For the text-containing cell, return its midpoint in (x, y) coordinate format. 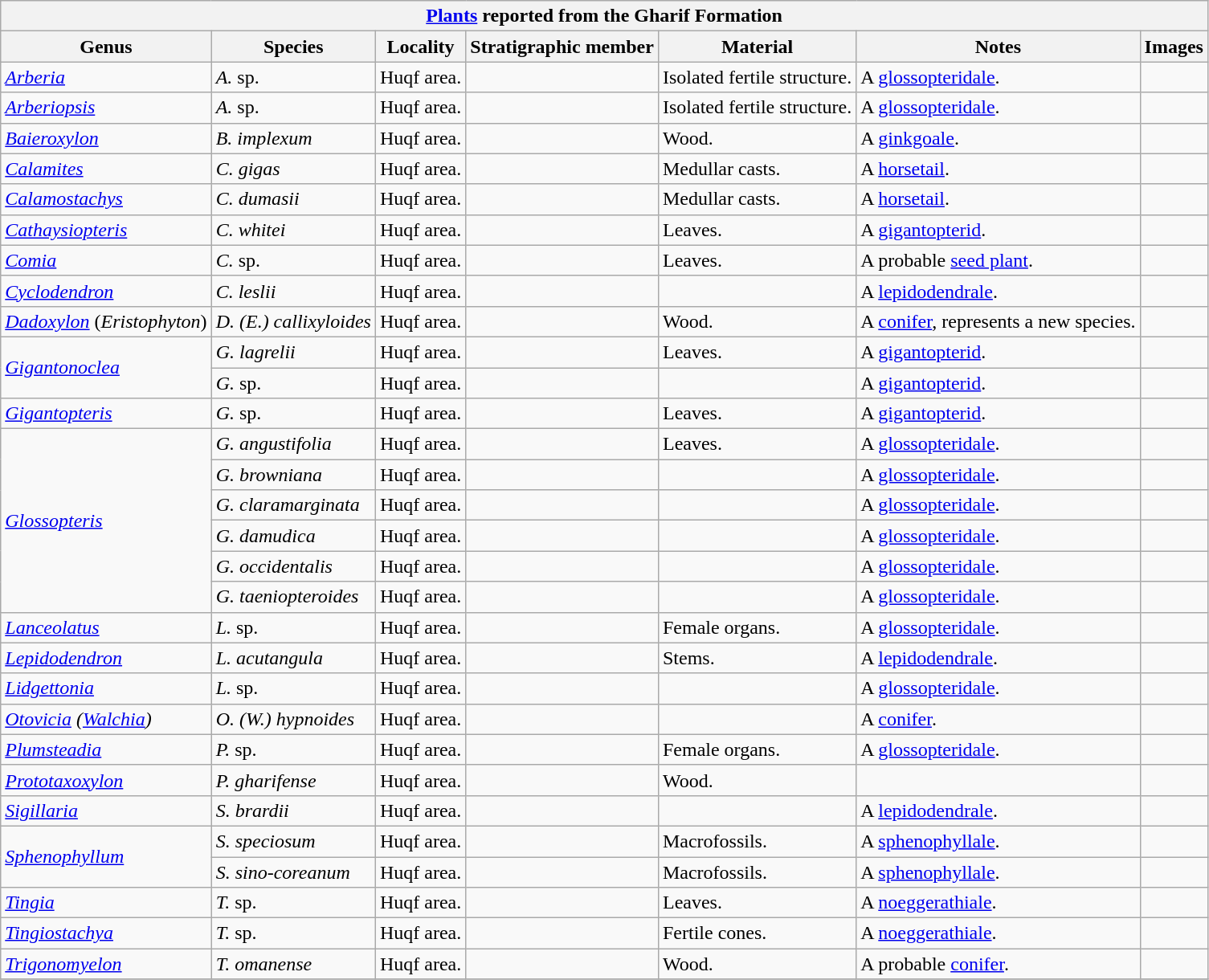
A probable conifer. (998, 964)
Sphenophyllum (106, 856)
G. claramarginata (293, 505)
G. taeniopteroides (293, 597)
Prototaxoxylon (106, 780)
P. sp. (293, 749)
A ginkgoale. (998, 138)
C. sp. (293, 260)
C. leslii (293, 291)
D. (E.) callixyloides (293, 321)
Material (757, 47)
Lepidodendron (106, 658)
Comia (106, 260)
Lidgettonia (106, 688)
Lanceolatus (106, 627)
Species (293, 47)
Plumsteadia (106, 749)
Tingiostachya (106, 933)
Gigantopteris (106, 414)
Sigillaria (106, 811)
G. occidentalis (293, 566)
T. omanense (293, 964)
O. (W.) hypnoides (293, 719)
Plants reported from the Gharif Formation (604, 16)
G. damudica (293, 536)
Notes (998, 47)
Otovicia (Walchia) (106, 719)
Gigantonoclea (106, 367)
Calamostachys (106, 199)
Images (1174, 47)
G. browniana (293, 475)
P. gharifense (293, 780)
S. speciosum (293, 841)
Locality (420, 47)
G. lagrelii (293, 352)
Trigonomyelon (106, 964)
A conifer, represents a new species. (998, 321)
B. implexum (293, 138)
Arberiopsis (106, 108)
Tingia (106, 903)
C. gigas (293, 169)
Baieroxylon (106, 138)
S. sino-coreanum (293, 872)
Cathaysiopteris (106, 230)
Genus (106, 47)
S. brardii (293, 811)
Calamites (106, 169)
L. acutangula (293, 658)
Arberia (106, 77)
C. whitei (293, 230)
A probable seed plant. (998, 260)
Glossopteris (106, 521)
Stratigraphic member (562, 47)
Cyclodendron (106, 291)
Stems. (757, 658)
G. angustifolia (293, 444)
Dadoxylon (Eristophyton) (106, 321)
Fertile cones. (757, 933)
A conifer. (998, 719)
C. dumasii (293, 199)
